Search for the cell housing the specified text and yield its (X, Y) center coordinate. 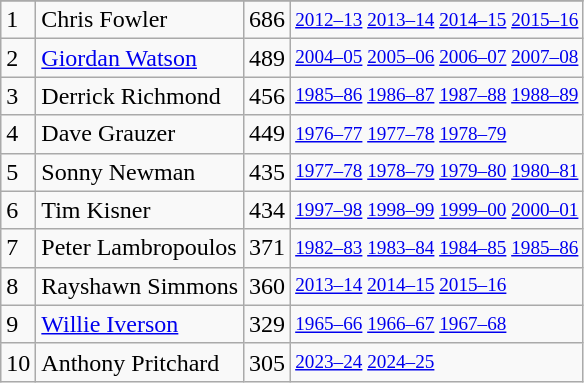
7 (18, 248)
2012–13 2013–14 2014–15 2015–16 (437, 20)
2 (18, 58)
435 (268, 172)
9 (18, 324)
1976–77 1977–78 1978–79 (437, 134)
434 (268, 210)
489 (268, 58)
2004–05 2005–06 2006–07 2007–08 (437, 58)
1 (18, 20)
Willie Iverson (140, 324)
329 (268, 324)
1977–78 1978–79 1979–80 1980–81 (437, 172)
Rayshawn Simmons (140, 286)
6 (18, 210)
686 (268, 20)
Peter Lambropoulos (140, 248)
2023–24 2024–25 (437, 362)
3 (18, 96)
456 (268, 96)
305 (268, 362)
Giordan Watson (140, 58)
1985–86 1986–87 1987–88 1988–89 (437, 96)
Tim Kisner (140, 210)
Chris Fowler (140, 20)
Derrick Richmond (140, 96)
8 (18, 286)
2013–14 2014–15 2015–16 (437, 286)
371 (268, 248)
1997–98 1998–99 1999–00 2000–01 (437, 210)
1965–66 1966–67 1967–68 (437, 324)
Dave Grauzer (140, 134)
1982–83 1983–84 1984–85 1985–86 (437, 248)
10 (18, 362)
Sonny Newman (140, 172)
Anthony Pritchard (140, 362)
360 (268, 286)
5 (18, 172)
4 (18, 134)
449 (268, 134)
